Return the (X, Y) coordinate for the center point of the cell that contains the specified text.  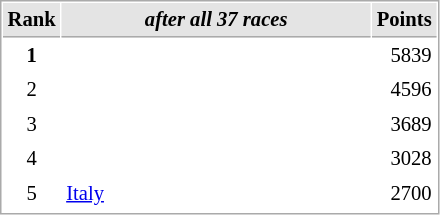
4596 (404, 90)
Italy (216, 194)
2700 (404, 194)
3028 (404, 158)
Rank (32, 20)
5839 (404, 56)
2 (32, 90)
3 (32, 124)
5 (32, 194)
4 (32, 158)
1 (32, 56)
3689 (404, 124)
after all 37 races (216, 20)
Points (404, 20)
